Return (x, y) of the center of cell containing provided text 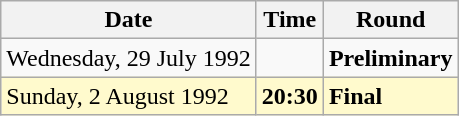
Sunday, 2 August 1992 (129, 96)
Wednesday, 29 July 1992 (129, 58)
20:30 (290, 96)
Round (390, 20)
Preliminary (390, 58)
Time (290, 20)
Final (390, 96)
Date (129, 20)
